Return the (X, Y) coordinate for the center point of the cell that contains the specified text.  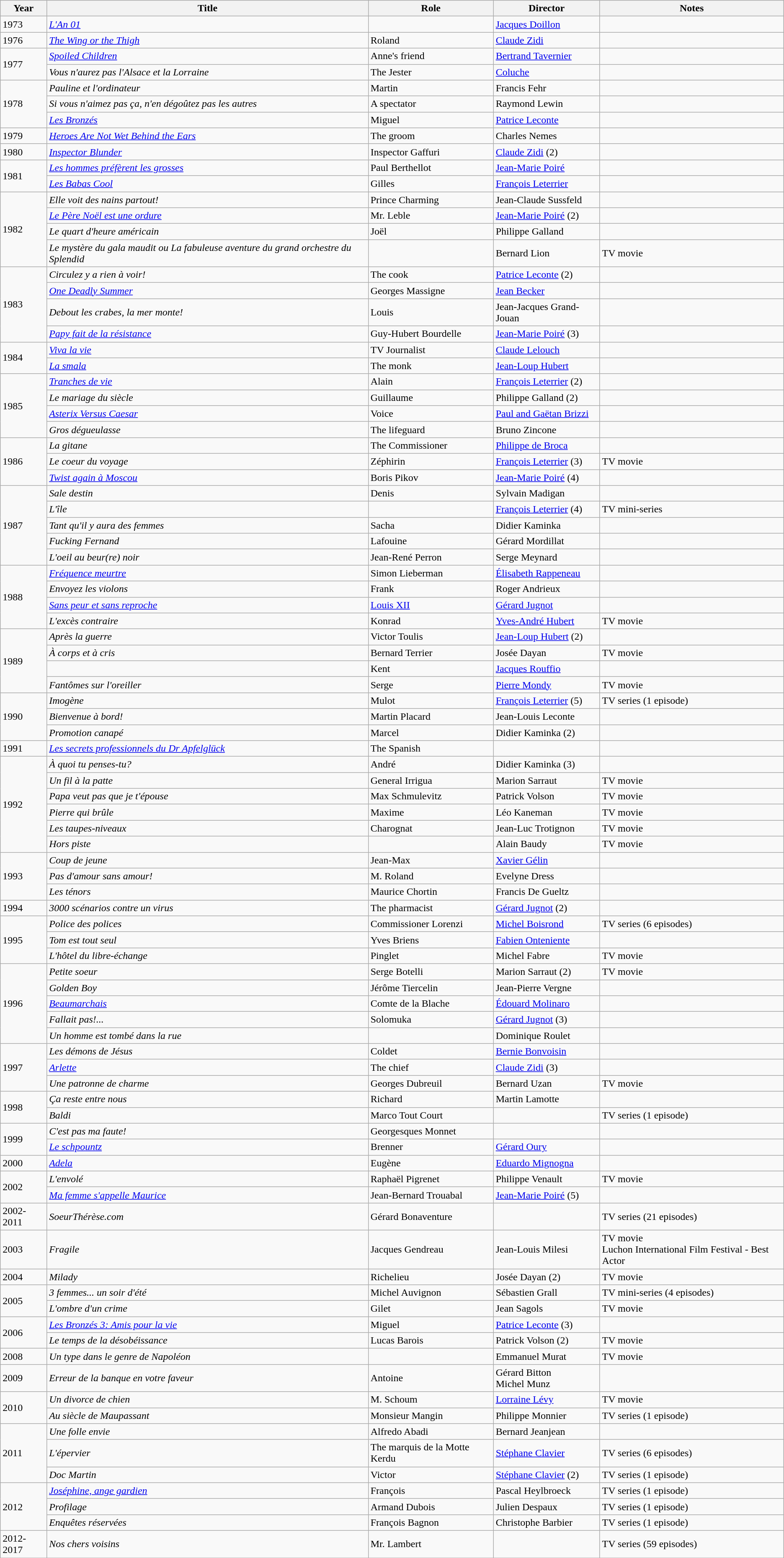
The Commissioner (431, 445)
Une patronne de charme (208, 1083)
Fréquence meurtre (208, 573)
Léo Kaneman (547, 812)
2010 (23, 1408)
Spoiled Children (208, 56)
Maurice Chortin (431, 892)
Gilet (431, 1309)
Frank (431, 589)
Joséphine, ange gardien (208, 1491)
Didier Kaminka (547, 525)
Bertrand Tavernier (547, 56)
TV Journalist (431, 350)
Un homme est tombé dans la rue (208, 1036)
1981 (23, 176)
Michel Fabre (547, 956)
Fucking Fernand (208, 541)
1984 (23, 358)
2008 (23, 1356)
Jérôme Tiercelin (431, 987)
Jean-Pierre Vergne (547, 987)
Gérard BittonMichel Munz (547, 1378)
Fabien Onteniente (547, 940)
Bruno Zincone (547, 429)
Solomuka (431, 1020)
1983 (23, 304)
Jean-Max (431, 860)
Jean-Marie Poiré (4) (547, 477)
Raymond Lewin (547, 104)
SoeurThérèse.com (208, 1217)
Kent (431, 669)
Sans peur et sans reproche (208, 605)
Papy fait de la résistance (208, 334)
Jean Becker (547, 291)
2000 (23, 1163)
Prince Charming (431, 200)
Twist again à Moscou (208, 477)
Paul and Gaëtan Brizzi (547, 413)
Golden Boy (208, 987)
Claude Zidi (547, 40)
One Deadly Summer (208, 291)
Role (431, 8)
Milady (208, 1276)
1985 (23, 406)
Elle voit des nains partout! (208, 200)
Eduardo Mignogna (547, 1163)
Pauline et l'ordinateur (208, 88)
1997 (23, 1067)
Sale destin (208, 493)
Patrick Volson (2) (547, 1341)
Circulez y a rien à voir! (208, 275)
Gérard Jugnot (3) (547, 1020)
Une folle envie (208, 1431)
Les démons de Jésus (208, 1052)
1994 (23, 908)
A spectator (431, 104)
1998 (23, 1107)
Marion Sarraut (2) (547, 971)
Georges Dubreuil (431, 1083)
C'est pas ma faute! (208, 1131)
2012 (23, 1506)
Philippe de Broca (547, 445)
Antoine (431, 1378)
Claude Zidi (3) (547, 1067)
L'hôtel du libre-échange (208, 956)
Stéphane Clavier (547, 1453)
Jean-Marie Poiré (2) (547, 216)
Gérard Jugnot (2) (547, 908)
Roger Andrieux (547, 589)
Jean-Claude Sussfeld (547, 200)
Nos chers voisins (208, 1544)
Mr. Leble (431, 216)
Guillaume (431, 398)
Boris Pikov (431, 477)
Bernie Bonvoisin (547, 1052)
Alain (431, 382)
Monsieur Mangin (431, 1416)
Lucas Barois (431, 1341)
Richelieu (431, 1276)
Lafouine (431, 541)
François Leterrier (5) (547, 700)
The cook (431, 275)
1982 (23, 230)
Dominique Roulet (547, 1036)
TV series (21 episodes) (692, 1217)
The Spanish (431, 749)
1979 (23, 136)
2004 (23, 1276)
2002-2011 (23, 1217)
Georgesques Monnet (431, 1131)
General Irrigua (431, 780)
Gérard Mordillat (547, 541)
Josée Dayan (547, 653)
Didier Kaminka (2) (547, 733)
1995 (23, 940)
2012-2017 (23, 1544)
Fragile (208, 1249)
Arlette (208, 1067)
À corps et à cris (208, 653)
Joël (431, 232)
Louis XII (431, 605)
Marcel (431, 733)
Marco Tout Court (431, 1115)
Jean-Louis Milesi (547, 1249)
Konrad (431, 621)
Jean-Loup Hubert (2) (547, 637)
Baldi (208, 1115)
Jean-Marie Poiré (5) (547, 1195)
François (431, 1491)
François Bagnon (431, 1522)
TV series (59 episodes) (692, 1544)
Title (208, 8)
Patrice Leconte (2) (547, 275)
Sylvain Madigan (547, 493)
Martin (431, 88)
1987 (23, 525)
Raphaël Pigrenet (431, 1179)
1980 (23, 152)
Les Bronzés 3: Amis pour la vie (208, 1325)
Pierre Mondy (547, 685)
Xavier Gélin (547, 860)
Philippe Galland (547, 232)
Armand Dubois (431, 1506)
L'ombre d'un crime (208, 1309)
Richard (431, 1099)
La gitane (208, 445)
Tranches de vie (208, 382)
Les taupes-niveaux (208, 828)
À quoi tu penses-tu? (208, 765)
Sébastien Grall (547, 1293)
Jean-Luc Trotignon (547, 828)
Imogène (208, 700)
Patrick Volson (547, 796)
Tant qu'il y aura des femmes (208, 525)
1988 (23, 597)
Fallait pas!... (208, 1020)
Evelyne Dress (547, 876)
Charognat (431, 828)
Asterix Versus Caesar (208, 413)
Victor Toulis (431, 637)
Jean-Marie Poiré (547, 168)
1976 (23, 40)
Christophe Barbier (547, 1522)
Coldet (431, 1052)
Jean Sagols (547, 1309)
Director (547, 8)
Jacques Doillon (547, 24)
1977 (23, 64)
Martin Lamotte (547, 1099)
Yves-André Hubert (547, 621)
2006 (23, 1333)
Serge Meynard (547, 557)
Le schpountz (208, 1147)
Ma femme s'appelle Maurice (208, 1195)
The Wing or the Thigh (208, 40)
Patrice Leconte (3) (547, 1325)
Envoyez les violons (208, 589)
Les secrets professionnels du Dr Apfelglück (208, 749)
Claude Lelouch (547, 350)
Jean-Marie Poiré (3) (547, 334)
Charles Nemes (547, 136)
TV mini-series (692, 509)
Les hommes préfèrent les grosses (208, 168)
Pierre qui brûle (208, 812)
Bernard Lion (547, 253)
Vous n'aurez pas l'Alsace et la Lorraine (208, 72)
Petite soeur (208, 971)
2003 (23, 1249)
Francis De Gueltz (547, 892)
La smala (208, 366)
The pharmacist (431, 908)
Jacques Rouffio (547, 669)
The marquis de la Motte Kerdu (431, 1453)
François Leterrier (4) (547, 509)
Serge (431, 685)
Gérard Jugnot (547, 605)
Erreur de la banque en votre faveur (208, 1378)
Martin Placard (431, 716)
Zéphirin (431, 461)
Julien Despaux (547, 1506)
Édouard Molinaro (547, 1004)
Michel Auvignon (431, 1293)
Didier Kaminka (3) (547, 765)
1993 (23, 876)
Enquêtes réservées (208, 1522)
2005 (23, 1301)
Jean-Louis Leconte (547, 716)
The lifeguard (431, 429)
Gros dégueulasse (208, 429)
Bernard Terrier (431, 653)
1996 (23, 1003)
Sacha (431, 525)
Mr. Lambert (431, 1544)
The chief (431, 1067)
Commissioner Lorenzi (431, 924)
Inspector Gaffuri (431, 152)
Viva la vie (208, 350)
1973 (23, 24)
Heroes Are Not Wet Behind the Ears (208, 136)
Debout les crabes, la mer monte! (208, 313)
L'oeil au beur(re) noir (208, 557)
Pas d'amour sans amour! (208, 876)
1989 (23, 661)
1999 (23, 1139)
Jean-Jacques Grand-Jouan (547, 313)
1978 (23, 104)
Coup de jeune (208, 860)
3 femmes... un soir d'été (208, 1293)
Pascal Heylbroeck (547, 1491)
Le Père Noël est une ordure (208, 216)
1992 (23, 804)
Un fil à la patte (208, 780)
Un type dans le genre de Napoléon (208, 1356)
Pinglet (431, 956)
Alfredo Abadi (431, 1431)
Si vous n'aimez pas ça, n'en dégoûtez pas les autres (208, 104)
Après la guerre (208, 637)
Gérard Oury (547, 1147)
Maxime (431, 812)
1986 (23, 461)
Ça reste entre nous (208, 1099)
L'épervier (208, 1453)
L'envolé (208, 1179)
Comte de la Blache (431, 1004)
Beaumarchais (208, 1004)
Jean-René Perron (431, 557)
André (431, 765)
Bienvenue à bord! (208, 716)
Voice (431, 413)
Eugène (431, 1163)
Alain Baudy (547, 844)
Simon Lieberman (431, 573)
Year (23, 8)
Jean-Bernard Trouabal (431, 1195)
TV mini-series (4 episodes) (692, 1293)
The Jester (431, 72)
Promotion canapé (208, 733)
Le temps de la désobéissance (208, 1341)
Bernard Uzan (547, 1083)
L'île (208, 509)
Michel Boisrond (547, 924)
2009 (23, 1378)
Le quart d'heure américain (208, 232)
TV movieLuchon International Film Festival - Best Actor (692, 1249)
Lorraine Lévy (547, 1400)
Max Schmulevitz (431, 796)
M. Roland (431, 876)
Emmanuel Murat (547, 1356)
Patrice Leconte (547, 120)
L'An 01 (208, 24)
Victor (431, 1475)
Roland (431, 40)
Les Babas Cool (208, 183)
Tom est tout seul (208, 940)
Le coeur du voyage (208, 461)
Le mariage du siècle (208, 398)
Guy-Hubert Bourdelle (431, 334)
Philippe Galland (2) (547, 398)
François Leterrier (3) (547, 461)
Claude Zidi (2) (547, 152)
Mulot (431, 700)
1990 (23, 716)
Hors piste (208, 844)
Inspector Blunder (208, 152)
Marion Sarraut (547, 780)
Doc Martin (208, 1475)
Philippe Monnier (547, 1416)
Le mystère du gala maudit ou La fabuleuse aventure du grand orchestre du Splendid (208, 253)
Georges Massigne (431, 291)
Élisabeth Rappeneau (547, 573)
Gérard Bonaventure (431, 1217)
L'excès contraire (208, 621)
Fantômes sur l'oreiller (208, 685)
Gilles (431, 183)
Anne's friend (431, 56)
Yves Briens (431, 940)
2002 (23, 1187)
Au siècle de Maupassant (208, 1416)
M. Schoum (431, 1400)
Un divorce de chien (208, 1400)
Les ténors (208, 892)
Francis Fehr (547, 88)
Adela (208, 1163)
Notes (692, 8)
Denis (431, 493)
Les Bronzés (208, 120)
Louis (431, 313)
3000 scénarios contre un virus (208, 908)
Brenner (431, 1147)
Serge Botelli (431, 971)
The monk (431, 366)
Profilage (208, 1506)
François Leterrier (2) (547, 382)
Jacques Gendreau (431, 1249)
Police des polices (208, 924)
Papa veut pas que je t'épouse (208, 796)
Paul Berthellot (431, 168)
1991 (23, 749)
François Leterrier (547, 183)
Bernard Jeanjean (547, 1431)
Jean-Loup Hubert (547, 366)
2011 (23, 1453)
Stéphane Clavier (2) (547, 1475)
Josée Dayan (2) (547, 1276)
Philippe Venault (547, 1179)
The groom (431, 136)
Coluche (547, 72)
